Output the [X, Y] coordinate of the center of the cell containing the given text.  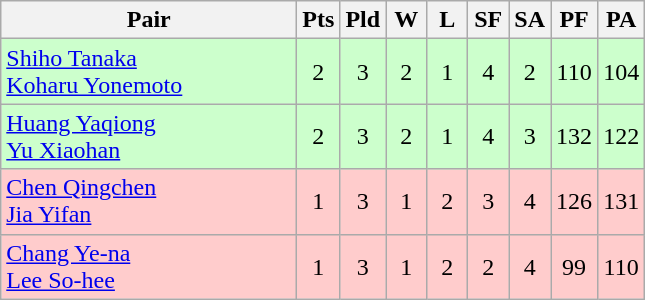
126 [574, 202]
PA [622, 20]
W [406, 20]
SF [488, 20]
Shiho Tanaka Koharu Yonemoto [149, 72]
99 [574, 266]
L [448, 20]
Pair [149, 20]
Chang Ye-na Lee So-hee [149, 266]
122 [622, 136]
SA [530, 20]
Huang Yaqiong Yu Xiaohan [149, 136]
Pts [318, 20]
132 [574, 136]
Chen Qingchen Jia Yifan [149, 202]
131 [622, 202]
104 [622, 72]
PF [574, 20]
Pld [363, 20]
